From the cell containing the given text, extract its center point as [x, y] coordinate. 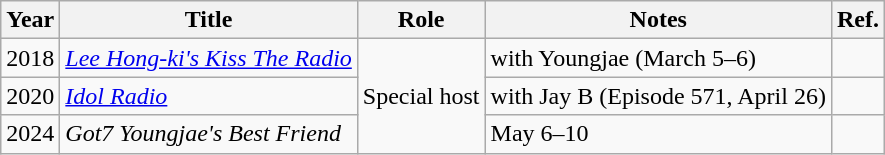
May 6–10 [658, 134]
Idol Radio [209, 96]
2024 [30, 134]
2020 [30, 96]
with Jay B (Episode 571, April 26) [658, 96]
Lee Hong-ki's Kiss The Radio [209, 58]
Notes [658, 20]
Title [209, 20]
with Youngjae (March 5–6) [658, 58]
Special host [421, 96]
2018 [30, 58]
Ref. [858, 20]
Role [421, 20]
Got7 Youngjae's Best Friend [209, 134]
Year [30, 20]
